Output the (X, Y) coordinate of the center of the cell containing the given text.  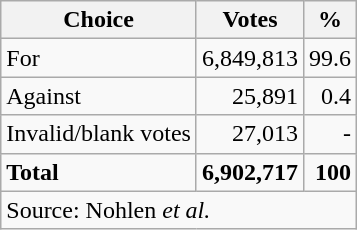
Total (99, 172)
Source: Nohlen et al. (179, 210)
For (99, 58)
6,849,813 (250, 58)
Invalid/blank votes (99, 134)
Votes (250, 20)
% (330, 20)
0.4 (330, 96)
100 (330, 172)
Against (99, 96)
99.6 (330, 58)
Choice (99, 20)
25,891 (250, 96)
27,013 (250, 134)
- (330, 134)
6,902,717 (250, 172)
